For the text-containing cell, return its midpoint in [X, Y] coordinate format. 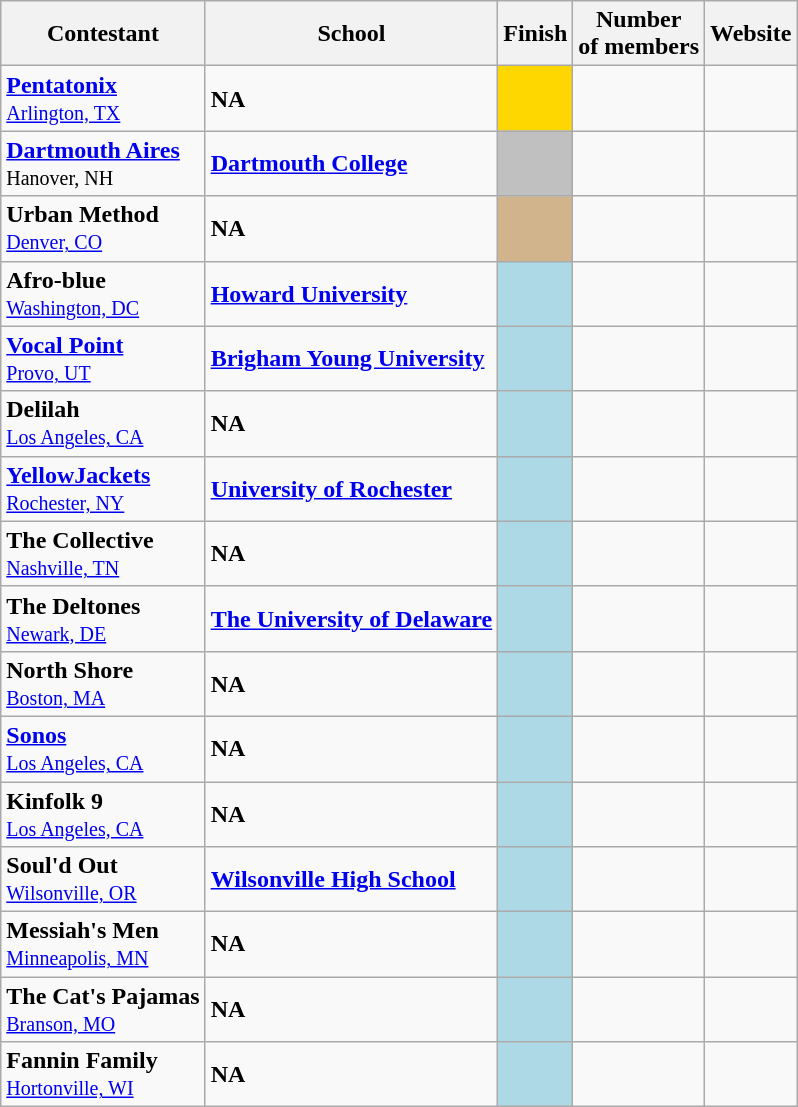
Dartmouth Aires Hanover, NH [103, 164]
Afro-blue Washington, DC [103, 294]
YellowJackets Rochester, NY [103, 488]
Finish [536, 34]
Kinfolk 9 Los Angeles, CA [103, 814]
Pentatonix Arlington, TX [103, 98]
The DeltonesNewark, DE [103, 618]
Dartmouth College [352, 164]
Brigham Young University [352, 358]
North Shore Boston, MA [103, 684]
Contestant [103, 34]
Urban Method Denver, CO [103, 228]
Vocal Point Provo, UT [103, 358]
The Collective Nashville, TN [103, 554]
The Cat's PajamasBranson, MO [103, 1010]
Sonos Los Angeles, CA [103, 748]
School [352, 34]
Fannin Family Hortonville, WI [103, 1074]
Wilsonville High School [352, 880]
Messiah's Men Minneapolis, MN [103, 944]
The University of Delaware [352, 618]
University of Rochester [352, 488]
Soul'd Out Wilsonville, OR [103, 880]
Delilah Los Angeles, CA [103, 424]
Website [751, 34]
Number of members [639, 34]
Howard University [352, 294]
